Provide the (x, y) coordinate of the cell's center where the given text is located.  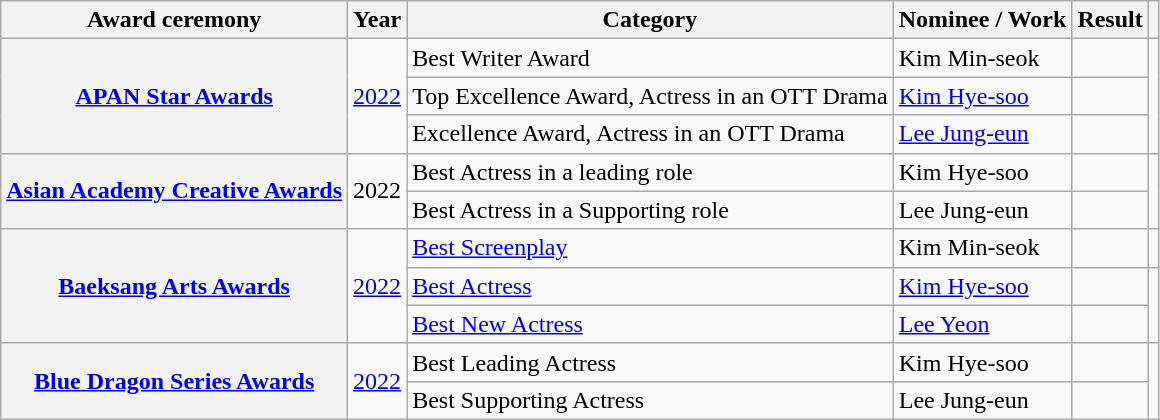
Baeksang Arts Awards (174, 286)
Award ceremony (174, 20)
Result (1110, 20)
Best New Actress (650, 324)
Best Writer Award (650, 58)
Asian Academy Creative Awards (174, 191)
Nominee / Work (982, 20)
APAN Star Awards (174, 96)
Category (650, 20)
Best Screenplay (650, 248)
Best Leading Actress (650, 362)
Best Actress in a Supporting role (650, 210)
Blue Dragon Series Awards (174, 381)
Best Supporting Actress (650, 400)
Best Actress in a leading role (650, 172)
Lee Yeon (982, 324)
Year (378, 20)
Best Actress (650, 286)
Excellence Award, Actress in an OTT Drama (650, 134)
Top Excellence Award, Actress in an OTT Drama (650, 96)
